Pinpoint the cell where the given text exists, returning its [x, y] midpoint coordinate. 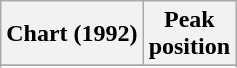
Chart (1992) [72, 34]
Peakposition [189, 34]
